From the cell containing the given text, extract its center point as (X, Y) coordinate. 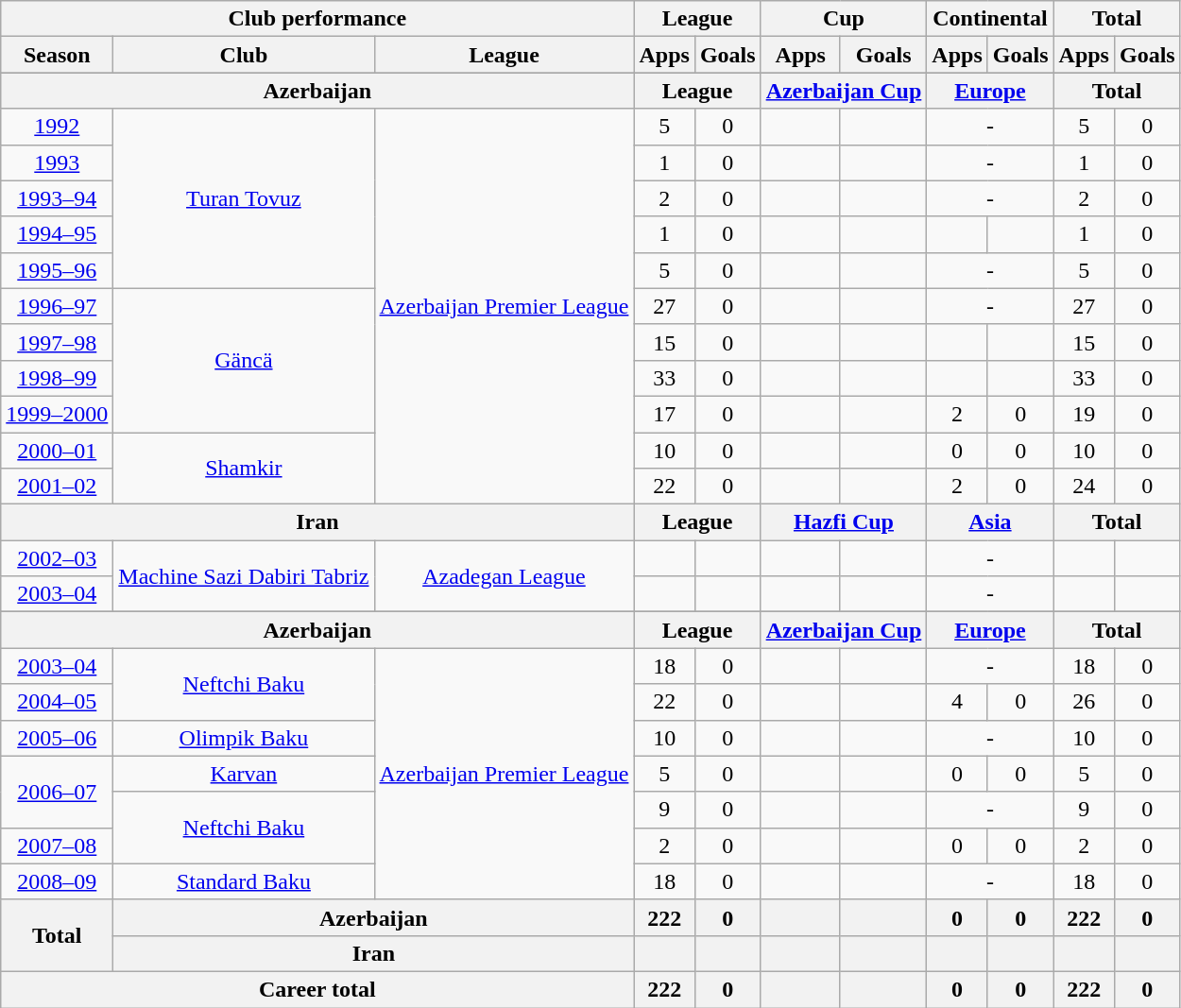
2008–09 (57, 881)
Azadegan League (505, 576)
Asia (990, 522)
24 (1084, 487)
Club (244, 55)
17 (664, 414)
2000–01 (57, 451)
26 (1084, 702)
Shamkir (244, 469)
1997–98 (57, 342)
Machine Sazi Dabiri Tabriz (244, 576)
Olimpik Baku (244, 738)
1993–94 (57, 198)
1995–96 (57, 270)
Standard Baku (244, 881)
2006–07 (57, 792)
Season (57, 55)
2007–08 (57, 846)
Continental (990, 19)
19 (1084, 414)
1992 (57, 127)
Club performance (317, 19)
Cup (844, 19)
Hazfi Cup (844, 522)
4 (957, 702)
Gäncä (244, 360)
Career total (317, 989)
1999–2000 (57, 414)
2001–02 (57, 487)
Turan Tovuz (244, 198)
1993 (57, 162)
1996–97 (57, 306)
1994–95 (57, 234)
Karvan (244, 774)
2004–05 (57, 702)
2002–03 (57, 558)
1998–99 (57, 378)
2005–06 (57, 738)
